Provide the [x, y] coordinate of the cell's center where the given text is located.  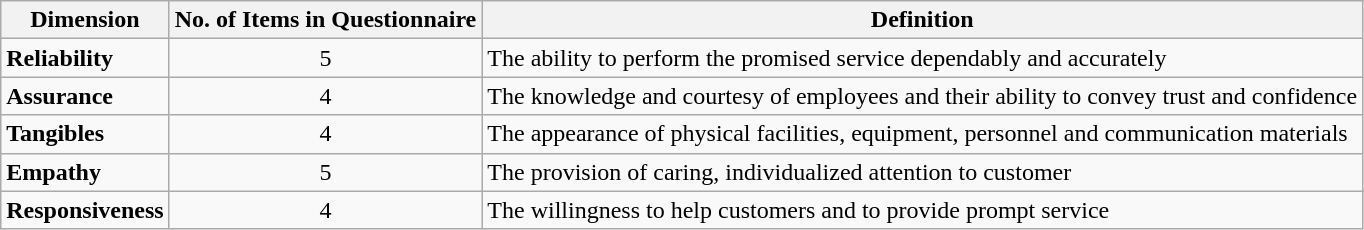
Empathy [85, 172]
Dimension [85, 20]
Tangibles [85, 134]
The willingness to help customers and to provide prompt service [922, 210]
Reliability [85, 58]
The ability to perform the promised service dependably and accurately [922, 58]
No. of Items in Questionnaire [326, 20]
Definition [922, 20]
Responsiveness [85, 210]
The knowledge and courtesy of employees and their ability to convey trust and confidence [922, 96]
Assurance [85, 96]
The appearance of physical facilities, equipment, personnel and communication materials [922, 134]
The provision of caring, individualized attention to customer [922, 172]
